From the cell containing the given text, extract its center point as (X, Y) coordinate. 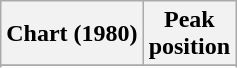
Peak position (189, 34)
Chart (1980) (72, 34)
